Pinpoint the cell where the given text exists, returning its (x, y) midpoint coordinate. 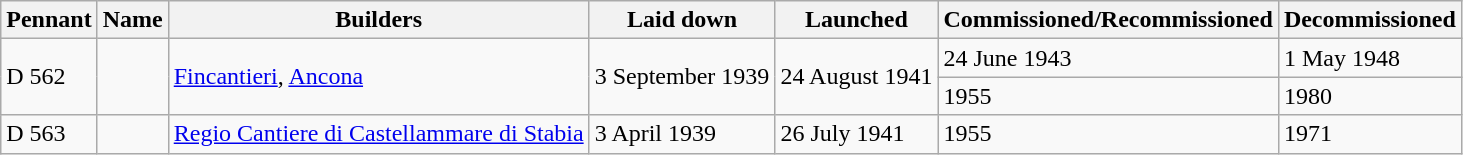
Launched (856, 20)
24 June 1943 (1108, 58)
26 July 1941 (856, 134)
1971 (1370, 134)
Decommissioned (1370, 20)
1 May 1948 (1370, 58)
Regio Cantiere di Castellammare di Stabia (378, 134)
24 August 1941 (856, 77)
D 563 (49, 134)
Pennant (49, 20)
Commissioned/Recommissioned (1108, 20)
Fincantieri, Ancona (378, 77)
Laid down (682, 20)
Builders (378, 20)
Name (132, 20)
3 September 1939 (682, 77)
3 April 1939 (682, 134)
D 562 (49, 77)
1980 (1370, 96)
